Pinpoint the cell where the given text exists, returning its [x, y] midpoint coordinate. 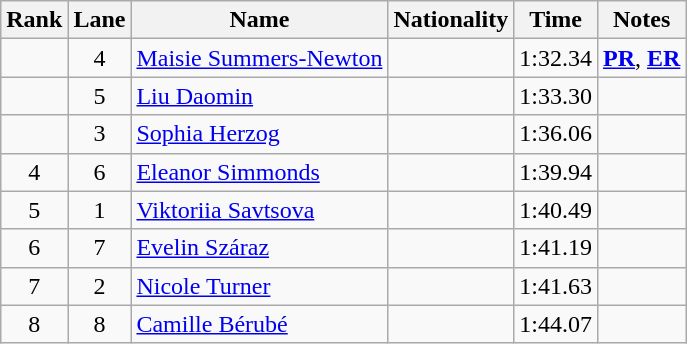
1:41.19 [556, 248]
Viktoriia Savtsova [260, 210]
Nicole Turner [260, 286]
Eleanor Simmonds [260, 172]
Sophia Herzog [260, 134]
1 [100, 210]
Name [260, 20]
Time [556, 20]
Notes [641, 20]
2 [100, 286]
1:44.07 [556, 324]
1:40.49 [556, 210]
Evelin Száraz [260, 248]
Nationality [451, 20]
Lane [100, 20]
1:36.06 [556, 134]
1:41.63 [556, 286]
Maisie Summers-Newton [260, 58]
1:32.34 [556, 58]
Liu Daomin [260, 96]
Camille Bérubé [260, 324]
1:39.94 [556, 172]
1:33.30 [556, 96]
3 [100, 134]
PR, ER [641, 58]
Rank [34, 20]
